Locate the cell with the specified text and output its (X, Y) center coordinate. 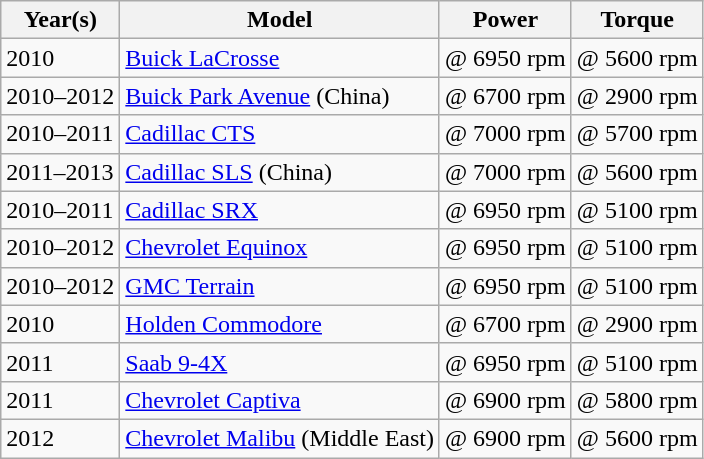
Cadillac CTS (280, 134)
2012 (60, 438)
Torque (637, 20)
@ 5700 rpm (637, 134)
Power (505, 20)
Cadillac SLS (China) (280, 172)
Buick LaCrosse (280, 58)
Year(s) (60, 20)
Chevrolet Captiva (280, 400)
2011–2013 (60, 172)
Cadillac SRX (280, 210)
Buick Park Avenue (China) (280, 96)
Holden Commodore (280, 324)
Model (280, 20)
Chevrolet Malibu (Middle East) (280, 438)
Saab 9-4X (280, 362)
@ 5800 rpm (637, 400)
Chevrolet Equinox (280, 248)
GMC Terrain (280, 286)
